Return the (x, y) coordinate for the center point of the cell that contains the specified text.  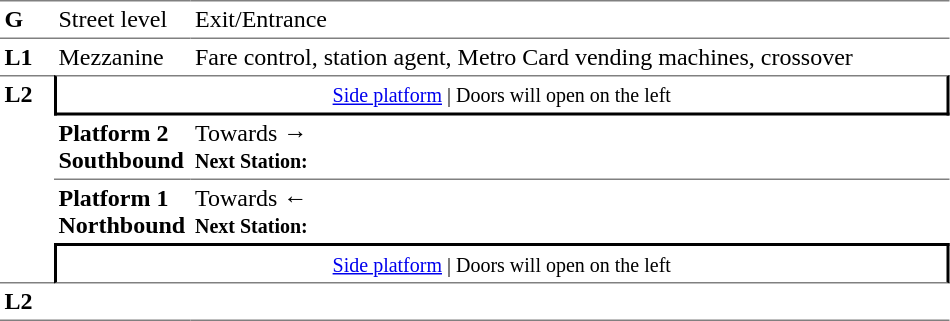
L2 (27, 179)
Mezzanine (122, 57)
Street level (122, 20)
Exit/Entrance (570, 20)
G (27, 20)
Fare control, station agent, Metro Card vending machines, crossover (570, 57)
Towards → Next Station: (570, 148)
Platform 2Southbound (122, 148)
Towards ← Next Station: (570, 212)
L1 (27, 57)
Platform 1Northbound (122, 212)
